Determine the [X, Y] coordinate at the center of the cell enclosing the given text.  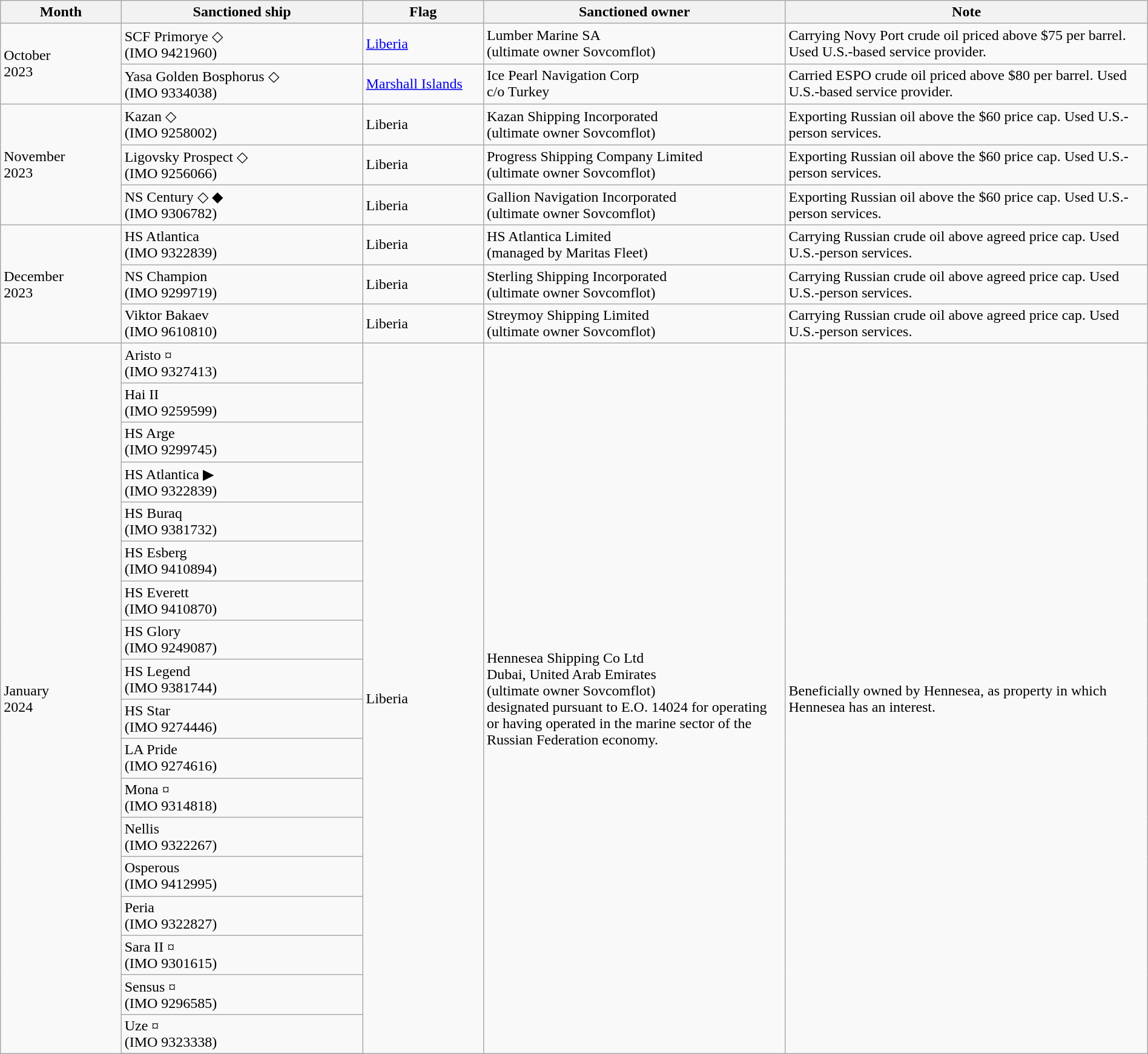
HS Legend (IMO 9381744) [242, 680]
Viktor Bakaev (IMO 9610810) [242, 323]
NS Century ◇ ◆ (IMO 9306782) [242, 205]
Carried ESPO crude oil priced above $80 per barrel. Used U.S.-based service provider. [966, 84]
Uze ¤ (IMO 9323338) [242, 1033]
HS Atlantica Limited (managed by Maritas Fleet) [635, 245]
Sanctioned owner [635, 12]
Streymoy Shipping Limited (ultimate owner Sovcomflot) [635, 323]
Flag [423, 12]
Ligovsky Prospect ◇(IMO 9256066) [242, 165]
Ice Pearl Navigation Corp c/o Turkey [635, 84]
Sara II ¤ (IMO 9301615) [242, 955]
HS Buraq (IMO 9381732) [242, 522]
HS Everett (IMO 9410870) [242, 601]
Sanctioned ship [242, 12]
HS Atlantica (IMO 9322839) [242, 245]
Peria (IMO 9322827) [242, 916]
November 2023 [61, 165]
Mona ¤ (IMO 9314818) [242, 797]
Gallion Navigation Incorporated (ultimate owner Sovcomflot) [635, 205]
Beneficially owned by Hennesea, as property in which Hennesea has an interest. [966, 699]
LA Pride (IMO 9274616) [242, 758]
HS Arge (IMO 9299745) [242, 442]
Sterling Shipping Incorporated (ultimate owner Sovcomflot) [635, 285]
Marshall Islands [423, 84]
HS Star (IMO 9274446) [242, 718]
Carrying Novy Port crude oil priced above $75 per barrel. Used U.S.-based service provider. [966, 44]
HS Atlantica ▶ (IMO 9322839) [242, 482]
Kazan Shipping Incorporated (ultimate owner Sovcomflot) [635, 125]
Osperous (IMO 9412995) [242, 876]
January 2024 [61, 699]
Aristo ¤ (IMO 9327413) [242, 363]
Kazan ◇(IMO 9258002) [242, 125]
Sensus ¤ (IMO 9296585) [242, 995]
Hai II(IMO 9259599) [242, 402]
Month [61, 12]
Note [966, 12]
Nellis (IMO 9322267) [242, 837]
NS Champion (IMO 9299719) [242, 285]
Yasa Golden Bosphorus ◇(IMO 9334038) [242, 84]
October 2023 [61, 64]
HS Glory (IMO 9249087) [242, 640]
SCF Primorye ◇(IMO 9421960) [242, 44]
HS Esberg (IMO 9410894) [242, 561]
December 2023 [61, 285]
Progress Shipping Company Limited (ultimate owner Sovcomflot) [635, 165]
Lumber Marine SA (ultimate owner Sovcomflot) [635, 44]
